Detect which cell encompasses the target text, then output its (X, Y) center coordinate. 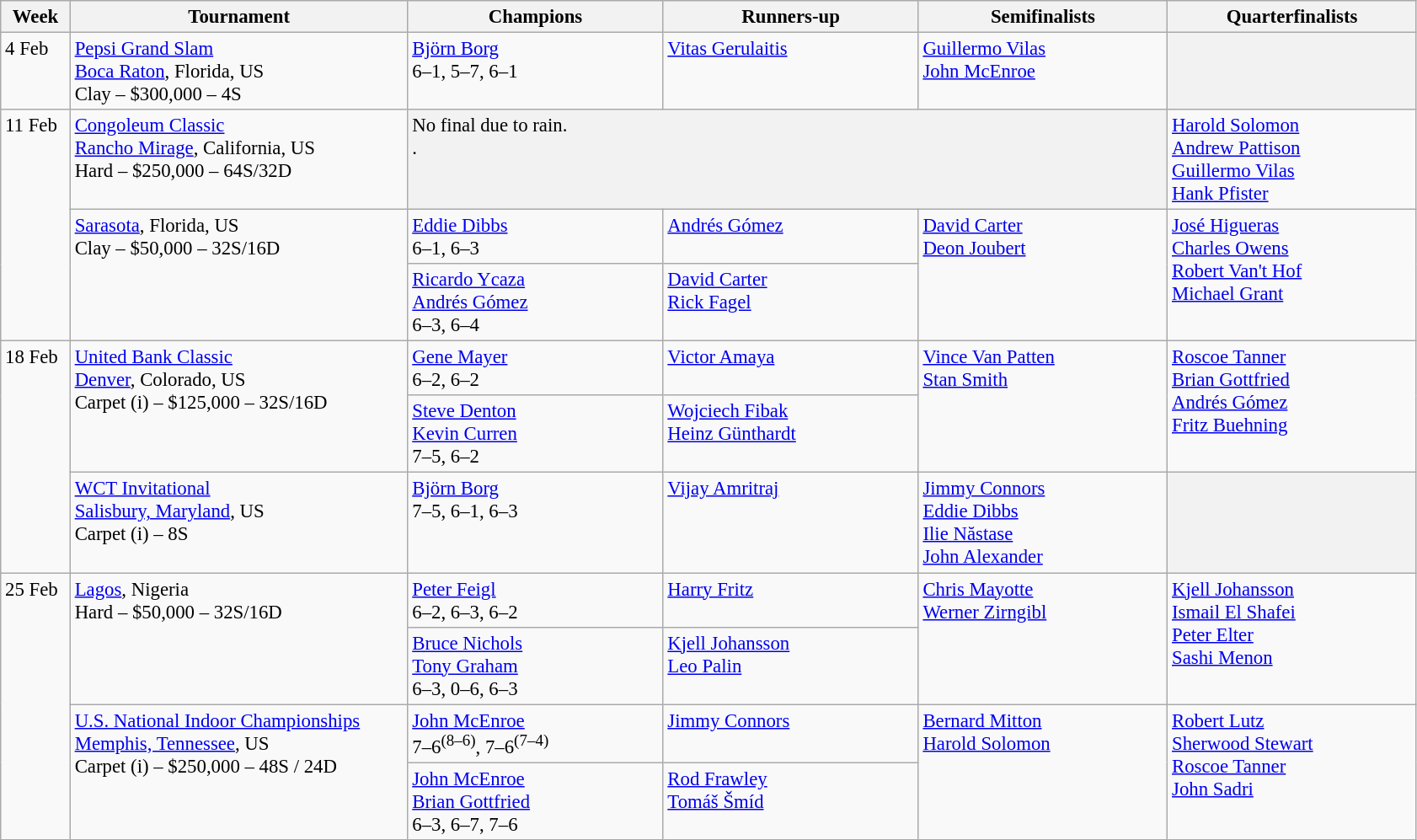
David Carter Rick Fagel (790, 302)
25 Feb (35, 706)
Sarasota, Florida, US Clay – $50,000 – 32S/16D (239, 276)
Peter Feigl 6–2, 6–3, 6–2 (536, 600)
Jimmy Connors Eddie Dibbs Ilie Năstase John Alexander (1043, 522)
David Carter Deon Joubert (1043, 276)
Kjell Johansson Ismail El Shafei Peter Elter Sashi Menon (1292, 639)
WCT Invitational Salisbury, Maryland, US Carpet (i) – 8S (239, 522)
Wojciech Fibak Heinz Günthardt (790, 435)
U.S. National Indoor Championships Memphis, Tennessee, US Carpet (i) – $250,000 – 48S / 24D (239, 772)
Eddie Dibbs 6–1, 6–3 (536, 238)
Jimmy Connors (790, 733)
Kjell Johansson Leo Palin (790, 666)
Björn Borg 6–1, 5–7, 6–1 (536, 72)
José Higueras Charles Owens Robert Van't Hof Michael Grant (1292, 276)
Guillermo Vilas John McEnroe (1043, 72)
Ricardo Ycaza Andrés Gómez 6–3, 6–4 (536, 302)
Pepsi Grand Slam Boca Raton, Florida, US Clay – $300,000 – 4S (239, 72)
Vitas Gerulaitis (790, 72)
Chris Mayotte Werner Zirngibl (1043, 639)
Harry Fritz (790, 600)
Bruce Nichols Tony Graham 6–3, 0–6, 6–3 (536, 666)
No final due to rain. . (788, 160)
Lagos, Nigeria Hard – $50,000 – 32S/16D (239, 639)
Harold Solomon Andrew Pattison Guillermo Vilas Hank Pfister (1292, 160)
Vijay Amritraj (790, 522)
Robert Lutz Sherwood Stewart Roscoe Tanner John Sadri (1292, 772)
John McEnroe Brian Gottfried 6–3, 6–7, 7–6 (536, 801)
Semifinalists (1043, 17)
Quarterfinalists (1292, 17)
Rod Frawley Tomáš Šmíd (790, 801)
Gene Mayer 6–2, 6–2 (536, 369)
Runners-up (790, 17)
Victor Amaya (790, 369)
Steve Denton Kevin Curren 7–5, 6–2 (536, 435)
John McEnroe 7–6(8–6), 7–6(7–4) (536, 733)
Week (35, 17)
Roscoe Tanner Brian Gottfried Andrés Gómez Fritz Buehning (1292, 407)
11 Feb (35, 226)
Bernard Mitton Harold Solomon (1043, 772)
Andrés Gómez (790, 238)
Congoleum Classic Rancho Mirage, California, US Hard – $250,000 – 64S/32D (239, 160)
Tournament (239, 17)
4 Feb (35, 72)
18 Feb (35, 457)
Vince Van Patten Stan Smith (1043, 407)
Björn Borg 7–5, 6–1, 6–3 (536, 522)
United Bank Classic Denver, Colorado, US Carpet (i) – $125,000 – 32S/16D (239, 407)
Champions (536, 17)
